Scan for the cell matching the given text and deliver its [x, y] coordinate at center. 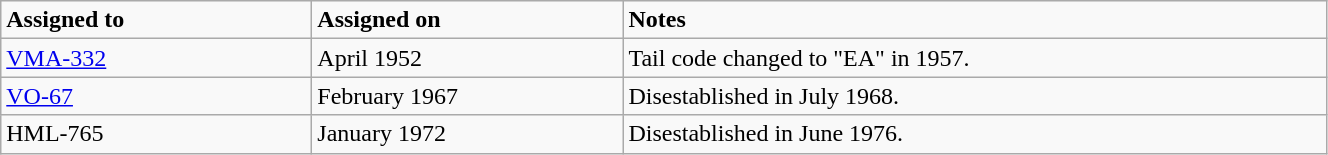
January 1972 [468, 134]
VO-67 [156, 96]
VMA-332 [156, 58]
Tail code changed to "EA" in 1957. [975, 58]
HML-765 [156, 134]
Disestablished in June 1976. [975, 134]
February 1967 [468, 96]
April 1952 [468, 58]
Notes [975, 20]
Assigned on [468, 20]
Disestablished in July 1968. [975, 96]
Assigned to [156, 20]
